Extract the (x, y) coordinate from the center of the cell holding the provided text.  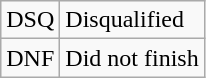
DSQ (30, 20)
Disqualified (132, 20)
Did not finish (132, 58)
DNF (30, 58)
